Extract the [x, y] coordinate from the center of the cell holding the provided text.  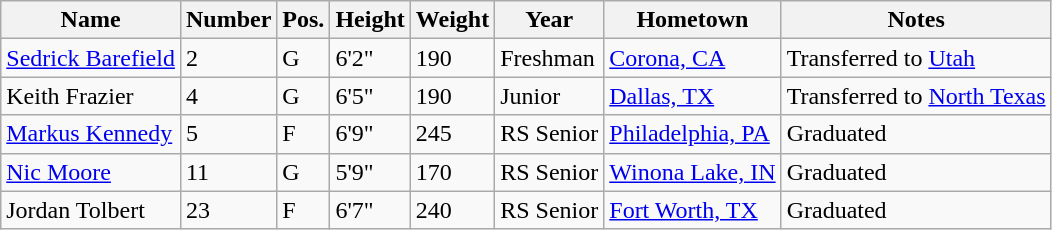
6'9" [370, 134]
Weight [452, 20]
5'9" [370, 172]
240 [452, 210]
Philadelphia, PA [692, 134]
Height [370, 20]
11 [228, 172]
Hometown [692, 20]
Pos. [304, 20]
Keith Frazier [91, 96]
Notes [916, 20]
Name [91, 20]
6'2" [370, 58]
4 [228, 96]
Transferred to North Texas [916, 96]
170 [452, 172]
6'5" [370, 96]
Sedrick Barefield [91, 58]
5 [228, 134]
Dallas, TX [692, 96]
2 [228, 58]
23 [228, 210]
245 [452, 134]
Transferred to Utah [916, 58]
Junior [550, 96]
Markus Kennedy [91, 134]
6'7" [370, 210]
Year [550, 20]
Number [228, 20]
Fort Worth, TX [692, 210]
Freshman [550, 58]
Jordan Tolbert [91, 210]
Winona Lake, IN [692, 172]
Nic Moore [91, 172]
Corona, CA [692, 58]
